Pinpoint the cell where the given text exists, returning its [x, y] midpoint coordinate. 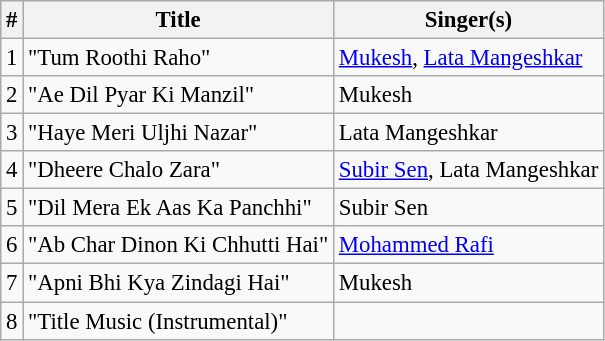
Mukesh, Lata Mangeshkar [469, 58]
"Title Music (Instrumental)" [178, 321]
2 [12, 95]
4 [12, 170]
3 [12, 133]
Lata Mangeshkar [469, 133]
1 [12, 58]
8 [12, 321]
Subir Sen [469, 208]
"Apni Bhi Kya Zindagi Hai" [178, 283]
"Dheere Chalo Zara" [178, 170]
"Ab Char Dinon Ki Chhutti Hai" [178, 245]
"Tum Roothi Raho" [178, 58]
"Dil Mera Ek Aas Ka Panchhi" [178, 208]
7 [12, 283]
# [12, 20]
"Haye Meri Uljhi Nazar" [178, 133]
Singer(s) [469, 20]
Title [178, 20]
Subir Sen, Lata Mangeshkar [469, 170]
"Ae Dil Pyar Ki Manzil" [178, 95]
5 [12, 208]
6 [12, 245]
Mohammed Rafi [469, 245]
